Search for the cell housing the specified text and yield its (x, y) center coordinate. 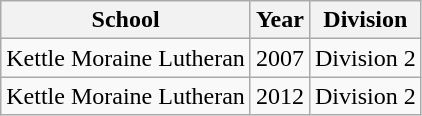
2012 (280, 96)
Division (365, 20)
Year (280, 20)
2007 (280, 58)
School (126, 20)
